Determine the [X, Y] coordinate at the center of the cell enclosing the given text.  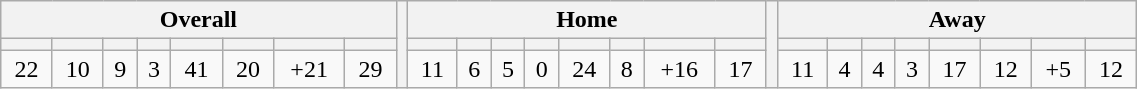
Overall [198, 20]
6 [474, 69]
5 [508, 69]
24 [584, 69]
22 [26, 69]
29 [370, 69]
0 [542, 69]
10 [78, 69]
20 [248, 69]
+21 [310, 69]
8 [627, 69]
Home [586, 20]
+16 [680, 69]
9 [120, 69]
41 [196, 69]
Away [958, 20]
+5 [1058, 69]
